Capture the cell that displays the provided text and extract its [X, Y] central coordinate. 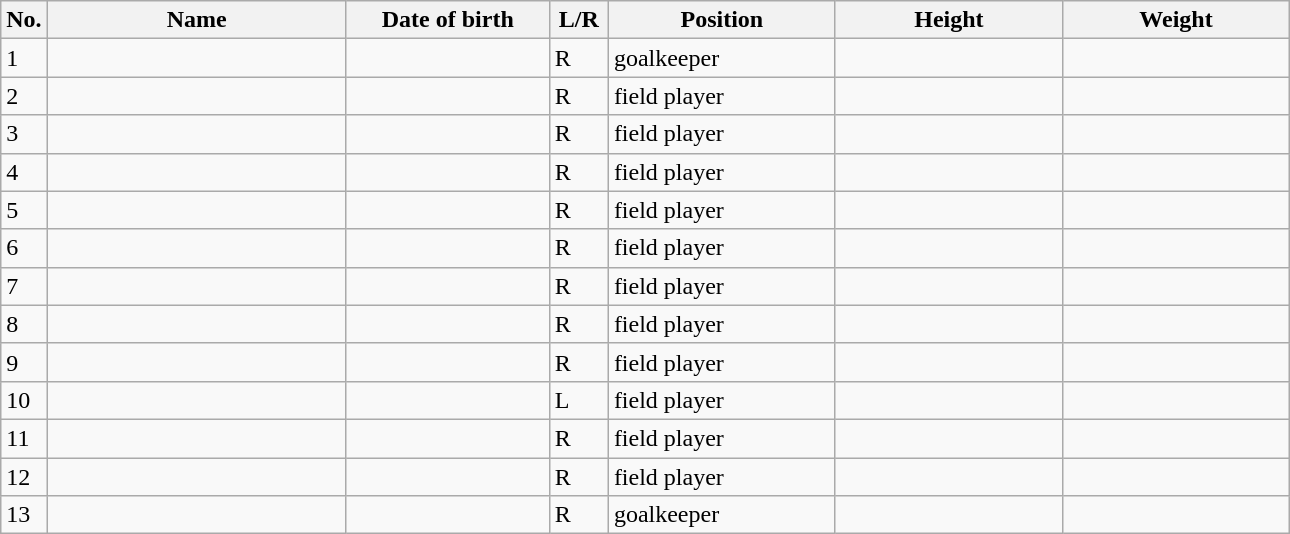
Weight [1176, 20]
6 [24, 248]
Name [196, 20]
Date of birth [448, 20]
9 [24, 362]
L/R [578, 20]
4 [24, 172]
11 [24, 438]
No. [24, 20]
12 [24, 477]
5 [24, 210]
8 [24, 324]
13 [24, 515]
10 [24, 400]
2 [24, 96]
1 [24, 58]
L [578, 400]
7 [24, 286]
Position [722, 20]
3 [24, 134]
Height [948, 20]
